Locate the cell with the specified text and output its [x, y] center coordinate. 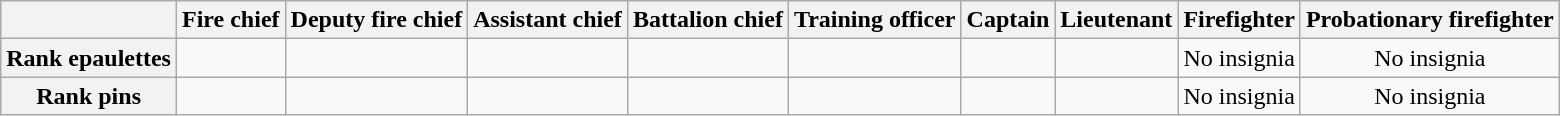
Firefighter [1240, 20]
Training officer [874, 20]
Probationary firefighter [1430, 20]
Rank pins [89, 96]
Fire chief [230, 20]
Deputy fire chief [376, 20]
Battalion chief [708, 20]
Assistant chief [548, 20]
Captain [1008, 20]
Lieutenant [1116, 20]
Rank epaulettes [89, 58]
